Identify which cell holds the provided text, then report its [x, y] central coordinate. 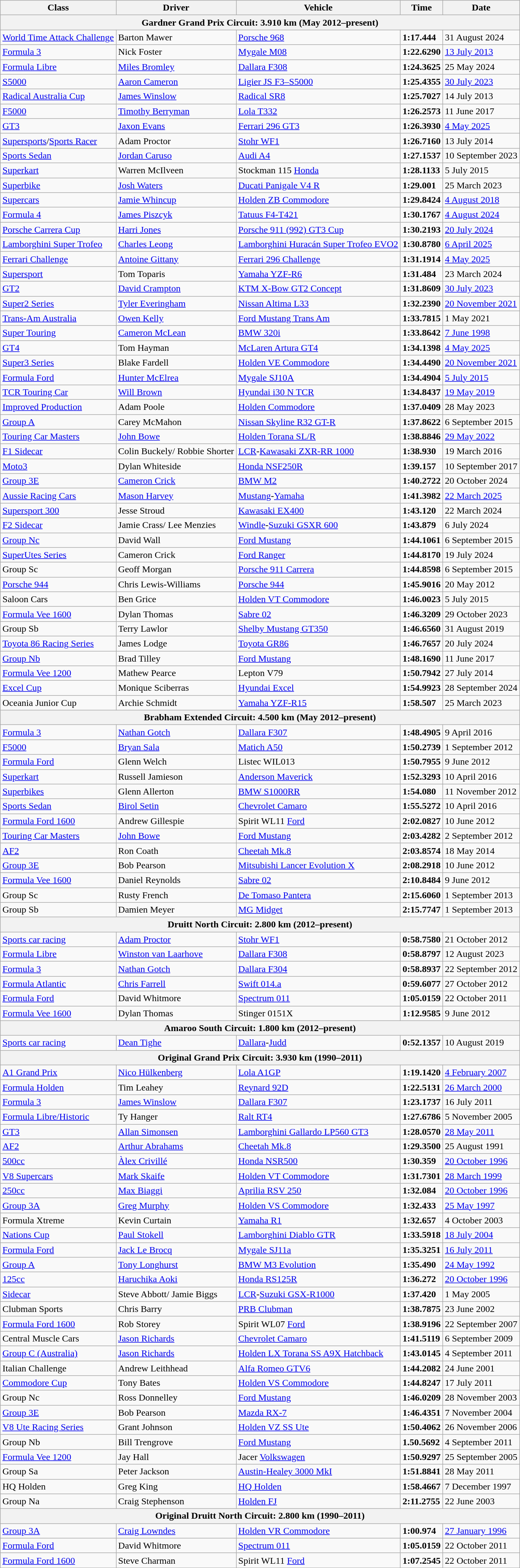
Andrew Gillespie [176, 821]
23 June 2002 [481, 1309]
1:48.4905 [421, 732]
Rob Storey [176, 1324]
1:46.3209 [421, 614]
David Wall [176, 540]
19 July 2024 [481, 555]
F1 Sidecar [58, 451]
24 May 1992 [481, 1265]
SuperUtes Series [58, 555]
Colin Buckely/ Robbie Shorter [176, 451]
1:58.507 [421, 703]
1:40.2722 [421, 481]
10 September 2023 [481, 155]
Will Brown [176, 392]
Nick Foster [176, 52]
10 September 2017 [481, 466]
1:32.657 [421, 1220]
Jack Le Brocq [176, 1250]
Superbikes [58, 791]
2:03.4282 [421, 836]
Winston van Laarhove [176, 954]
2:03.8574 [421, 850]
Jesse Stroud [176, 510]
1:19.1420 [421, 1072]
Group C (Australia) [58, 1353]
Ty Hanger [176, 1117]
1:31.484 [421, 274]
1:41.3982 [421, 496]
1:38.7875 [421, 1309]
1:17.444 [421, 37]
Supersport 300 [58, 510]
Audi A4 [319, 155]
0:52.1357 [421, 1043]
Super3 Series [58, 362]
James Piszcyk [176, 215]
2:11.2755 [421, 1501]
22 March 2025 [481, 496]
Amaroo South Circuit: 1.800 km (2012–present) [260, 1028]
1:26.2573 [421, 111]
1:22.6290 [421, 52]
Adam Poole [176, 407]
Radical Australia Cup [58, 96]
1:35.490 [421, 1265]
Jaxon Evans [176, 126]
Italian Challenge [58, 1368]
1:54.9923 [421, 688]
1:52.3293 [421, 777]
Nissan Altima L33 [319, 303]
Ligier JS F3–S5000 [319, 82]
Ross Donnelley [176, 1398]
Craig Lowndes [176, 1531]
28 March 1999 [481, 1176]
1:32.433 [421, 1206]
1:43.120 [421, 510]
Holden VE Commodore [319, 362]
1:30.359 [421, 1161]
Miles Bromley [176, 67]
25 May 2024 [481, 67]
Austin-Healey 3000 MkI [319, 1472]
Owen Kelly [176, 318]
Radical SR8 [319, 96]
9 April 2016 [481, 732]
12 August 2023 [481, 954]
0:59.6077 [421, 984]
Matich A50 [319, 747]
Holden VR Commodore [319, 1531]
Supercars [58, 200]
Alfa Romeo GTV6 [319, 1368]
1:44.8598 [421, 570]
PRB Clubman [319, 1309]
BMW 320i [319, 333]
Porsche 968 [319, 37]
Mustang-Yamaha [319, 496]
2 September 2012 [481, 836]
Anderson Maverick [319, 777]
Tony Longhurst [176, 1265]
23 March 2024 [481, 274]
1:32.2390 [421, 303]
Tim Leahey [176, 1087]
1:07.2545 [421, 1560]
1 May 2021 [481, 318]
Damien Meyer [176, 910]
1:43.879 [421, 525]
Blake Fardell [176, 362]
Spirit WL07 Ford [319, 1324]
Stinger 0151X [319, 1013]
Greg Murphy [176, 1206]
Ron Coath [176, 850]
Birol Setin [176, 806]
Holden ZB Commodore [319, 200]
1:43.0145 [421, 1353]
Honda RS125R [319, 1279]
Central Muscle Cars [58, 1338]
1:50.2739 [421, 747]
1:00.974 [421, 1531]
26 November 2006 [481, 1427]
0:58.7580 [421, 939]
Lamborghini Gallardo LP560 GT3 [319, 1132]
24 June 2001 [481, 1368]
1:33.7815 [421, 318]
1:38.9196 [421, 1324]
World Time Attack Challenge [58, 37]
Toyota 86 Racing Series [58, 643]
Archie Schmidt [176, 703]
1:32.084 [421, 1191]
2:10.8484 [421, 880]
1:41.5119 [421, 1338]
1:24.3625 [421, 67]
1:27.6786 [421, 1117]
A1 Grand Prix [58, 1072]
Jacer Volkswagen [319, 1457]
25 September 2005 [481, 1457]
Oceania Junior Cup [58, 703]
22 September 2007 [481, 1324]
20 October 2024 [481, 481]
1:34.4904 [421, 377]
Timothy Berryman [176, 111]
27 January 1996 [481, 1531]
1:33.8642 [421, 333]
1.50.5692 [421, 1442]
1:31.8609 [421, 289]
Glenn Allerton [176, 791]
6 July 2024 [481, 525]
1:29.8424 [421, 200]
TCR Touring Car [58, 392]
Ford Mustang Trans Am [319, 318]
1:54.080 [421, 791]
Formula Libre/Historic [58, 1117]
McLaren Artura GT4 [319, 348]
25 May 1997 [481, 1206]
F2 Sidecar [58, 525]
22 March 2024 [481, 510]
10 August 2019 [481, 1043]
27 July 2014 [481, 673]
Lamborghini Diablo GTR [319, 1235]
1:51.8841 [421, 1472]
Kawasaki EX400 [319, 510]
4 February 2007 [481, 1072]
Dallara F304 [319, 969]
29 October 2023 [481, 614]
Swift 014.a [319, 984]
BMW M2 [319, 481]
1:29.001 [421, 185]
1:44.8170 [421, 555]
1:50.7942 [421, 673]
David Crampton [176, 289]
19 March 2016 [481, 451]
Bill Trengrove [176, 1442]
1:50.9297 [421, 1457]
28 May 2023 [481, 407]
7 November 2004 [481, 1413]
Porsche 911 Carrera [319, 570]
1:44.8247 [421, 1383]
Craig Stephenson [176, 1501]
Jordan Caruso [176, 155]
KTM X-Bow GT2 Concept [319, 289]
Brabham Extended Circuit: 4.500 km (May 2012–present) [260, 718]
Mygale M08 [319, 52]
1:37.0409 [421, 407]
Hyundai i30 N TCR [319, 392]
Superbike [58, 185]
1:30.1767 [421, 215]
Greg King [176, 1486]
Lola T332 [319, 111]
LCR-Suzuki GSX-R1000 [319, 1294]
2:15.7747 [421, 910]
7 December 1997 [481, 1486]
Hyundai Excel [319, 688]
Mazda RX-7 [319, 1413]
Lamborghini Huracán Super Trofeo EVO2 [319, 244]
Supersports/Sports Racer [58, 141]
1 May 2005 [481, 1294]
Yamaha R1 [319, 1220]
Mygale SJ10A [319, 377]
Harri Jones [176, 230]
Listec WIL013 [319, 762]
Yamaha YZF-R6 [319, 274]
Jamie Crass/ Lee Menzies [176, 525]
1:38.930 [421, 451]
Honda NSR500 [319, 1161]
Russell Jamieson [176, 777]
Time [421, 8]
Formula 4 [58, 215]
Druitt North Circuit: 2.800 km (2012–present) [260, 925]
GT4 [58, 348]
1:22.5131 [421, 1087]
6 April 2025 [481, 244]
7 June 1998 [481, 333]
26 March 2000 [481, 1087]
28 September 2024 [481, 688]
125cc [58, 1279]
0:58.8797 [421, 954]
Steve Abbott/ Jamie Biggs [176, 1294]
Geoff Morgan [176, 570]
21 October 2012 [481, 939]
13 July 2014 [481, 141]
29 May 2022 [481, 437]
Lola A1GP [319, 1072]
Stockman 115 Honda [319, 170]
BMW S1000RR [319, 791]
S5000 [58, 82]
1:44.2082 [421, 1368]
Dean Tighe [176, 1043]
1:36.272 [421, 1279]
Ferrari 296 Challenge [319, 259]
2:15.6060 [421, 895]
17 July 2011 [481, 1383]
27 October 2012 [481, 984]
Daniel Reynolds [176, 880]
V8 Ute Racing Series [58, 1427]
Super2 Series [58, 303]
LCR-Kawasaki ZXR-RR 1000 [319, 451]
28 November 2003 [481, 1398]
Carey McMahon [176, 422]
1:12.9585 [421, 1013]
Mathew Pearce [176, 673]
500cc [58, 1161]
1:44.1061 [421, 540]
Tom Hayman [176, 348]
Barton Mawer [176, 37]
1:25.4355 [421, 82]
Tyler Everingham [176, 303]
1:48.1690 [421, 659]
Moto3 [58, 466]
1:45.9016 [421, 584]
11 November 2012 [481, 791]
1:33.5918 [421, 1235]
Nations Cup [58, 1235]
Lepton V79 [319, 673]
1:50.4062 [421, 1427]
22 June 2003 [481, 1501]
Brad Tilley [176, 659]
Glenn Welch [176, 762]
Charles Leong [176, 244]
2:08.2918 [421, 865]
Allan Simonsen [176, 1132]
Saloon Cars [58, 599]
Reynard 92D [319, 1087]
1:30.2193 [421, 230]
Warren McIlveen [176, 170]
Chris Barry [176, 1309]
Trans-Am Australia [58, 318]
18 May 2014 [481, 850]
Dylan Whiteside [176, 466]
Mitsubishi Lancer Evolution X [319, 865]
1:34.8437 [421, 392]
14 July 2013 [481, 96]
Vehicle [319, 8]
MG Midget [319, 910]
1:46.0209 [421, 1398]
31 August 2024 [481, 37]
Mygale SJ11a [319, 1250]
Ben Grice [176, 599]
Nico Hülkenberg [176, 1072]
Paul Stokell [176, 1235]
Formula Holden [58, 1087]
Commodore Cup [58, 1383]
18 July 2004 [481, 1235]
Jay Hall [176, 1457]
Honda NSF250R [319, 466]
Cameron McLean [176, 333]
Super Touring [58, 333]
Rusty French [176, 895]
Holden LX Torana SS A9X Hatchback [319, 1353]
Driver [176, 8]
Gardner Grand Prix Circuit: 3.910 km (May 2012–present) [260, 23]
Porsche 911 (992) GT3 Cup [319, 230]
1:25.7027 [421, 96]
25 August 1991 [481, 1146]
2:02.0827 [421, 821]
Class [58, 8]
Ducati Panigale V4 R [319, 185]
1:26.7160 [421, 141]
Holden VZ SS Ute [319, 1427]
20 May 2012 [481, 584]
Holden Torana SL/R [319, 437]
Nissan Skyline R32 GT-R [319, 422]
Steve Charman [176, 1560]
1:46.6560 [421, 629]
1:26.3930 [421, 126]
Group Na [58, 1501]
31 August 2019 [481, 629]
Date [481, 8]
Formula Atlantic [58, 984]
BMW M3 Evolution [319, 1265]
19 May 2019 [481, 392]
Josh Waters [176, 185]
13 July 2013 [481, 52]
Terry Lawlor [176, 629]
Arthur Abrahams [176, 1146]
Supersport [58, 274]
1:37.420 [421, 1294]
Antoine Gittany [176, 259]
Toyota GR86 [319, 643]
1:46.7657 [421, 643]
5 November 2005 [481, 1117]
1 September 2012 [481, 747]
Aussie Racing Cars [58, 496]
1:55.5272 [421, 806]
1:37.8622 [421, 422]
Andrew Leithhead [176, 1368]
Hunter McElrea [176, 377]
Lamborghini Super Trofeo [58, 244]
Jamie Whincup [176, 200]
GT2 [58, 289]
250cc [58, 1191]
Grant Johnson [176, 1427]
1:28.0570 [421, 1132]
1:30.8780 [421, 244]
Holden FJ [319, 1501]
1:35.3251 [421, 1250]
Aprilia RSV 250 [319, 1191]
Windle-Suzuki GSXR 600 [319, 525]
0:58.8937 [421, 969]
Excel Cup [58, 688]
Max Biaggi [176, 1191]
Dallara-Judd [319, 1043]
De Tomaso Pantera [319, 895]
Ferrari Challenge [58, 259]
1:23.1737 [421, 1102]
1:38.8846 [421, 437]
1:29.3500 [421, 1146]
Haruchika Aoki [176, 1279]
1:46.4351 [421, 1413]
4 October 2003 [481, 1220]
James Lodge [176, 643]
6 September 2009 [481, 1338]
1:34.1398 [421, 348]
Chris Farrell [176, 984]
22 September 2012 [481, 969]
Ferrari 296 GT3 [319, 126]
1:39.157 [421, 466]
1:34.4490 [421, 362]
Monique Sciberras [176, 688]
1:28.1133 [421, 170]
Improved Production [58, 407]
Tom Toparis [176, 274]
Mason Harvey [176, 496]
1:46.0023 [421, 599]
1:31.1914 [421, 259]
Porsche Carrera Cup [58, 230]
Àlex Crivillé [176, 1161]
Yamaha YZF-R15 [319, 703]
V8 Supercars [58, 1176]
Formula Xtreme [58, 1220]
Chris Lewis-Williams [176, 584]
Tony Bates [176, 1383]
Shelby Mustang GT350 [319, 629]
Aaron Cameron [176, 82]
Clubman Sports [58, 1309]
1:31.7301 [421, 1176]
Holden Commodore [319, 407]
1:50.7955 [421, 762]
Mark Skaife [176, 1176]
1:58.4667 [421, 1486]
Tatuus F4-T421 [319, 215]
Group Sa [58, 1472]
1:27.1537 [421, 155]
Ralt RT4 [319, 1117]
Peter Jackson [176, 1472]
4 August 2024 [481, 215]
Original Grand Prix Circuit: 3.930 km (1990–2011) [260, 1058]
Bryan Sala [176, 747]
4 August 2018 [481, 200]
Kevin Curtain [176, 1220]
Sidecar [58, 1294]
Ford Ranger [319, 555]
Original Druitt North Circuit: 2.800 km (1990–2011) [260, 1516]
